Determine the [X, Y] coordinate at the center of the cell enclosing the given text.  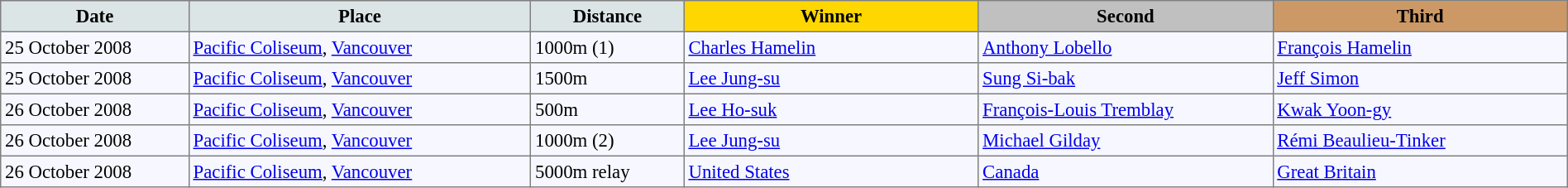
Date [95, 17]
Rémi Beaulieu-Tinker [1420, 141]
5000m relay [607, 171]
Sung Si-bak [1126, 79]
1500m [607, 79]
Lee Ho-suk [831, 109]
Second [1126, 17]
Winner [831, 17]
Place [360, 17]
Third [1420, 17]
Anthony Lobello [1126, 47]
François-Louis Tremblay [1126, 109]
Great Britain [1420, 171]
Jeff Simon [1420, 79]
Charles Hamelin [831, 47]
United States [831, 171]
Distance [607, 17]
Michael Gilday [1126, 141]
Kwak Yoon-gy [1420, 109]
François Hamelin [1420, 47]
Canada [1126, 171]
1000m (1) [607, 47]
500m [607, 109]
1000m (2) [607, 141]
